From the cell containing the given text, extract its center point as [x, y] coordinate. 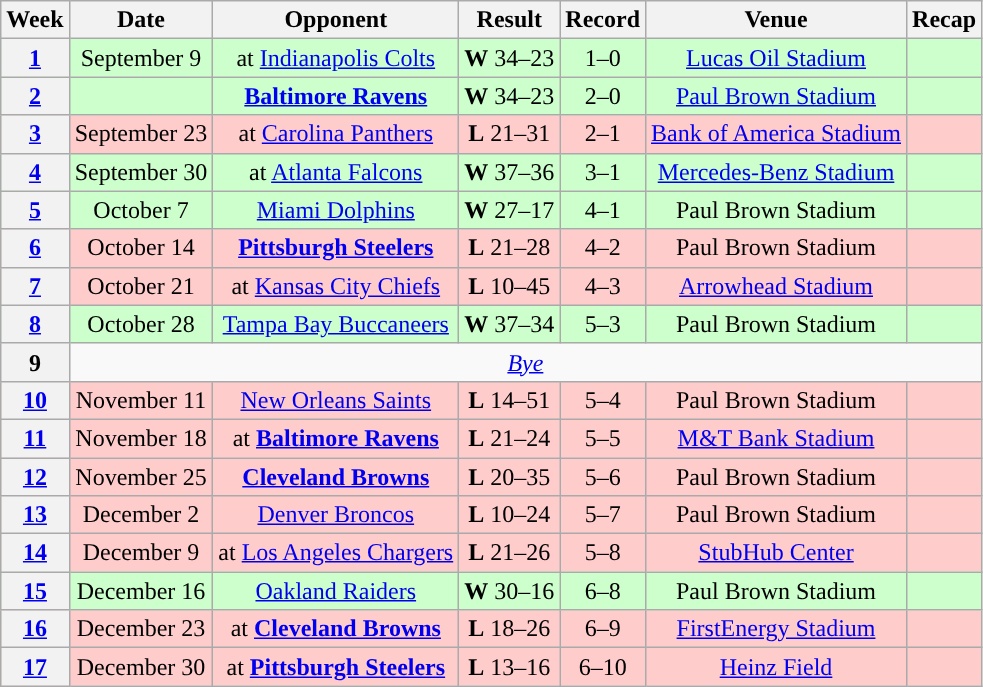
December 2 [141, 515]
October 7 [141, 210]
L 10–45 [510, 286]
7 [35, 286]
17 [35, 667]
10 [35, 400]
5 [35, 210]
1–0 [603, 58]
L 21–26 [510, 553]
13 [35, 515]
L 10–24 [510, 515]
6–9 [603, 629]
Tampa Bay Buccaneers [336, 324]
W 37–36 [510, 172]
2–1 [603, 134]
4–2 [603, 248]
3–1 [603, 172]
4 [35, 172]
14 [35, 553]
11 [35, 438]
Week [35, 20]
Recap [944, 20]
Record [603, 20]
5–3 [603, 324]
December 23 [141, 629]
Arrowhead Stadium [776, 286]
October 21 [141, 286]
5–8 [603, 553]
6 [35, 248]
at Indianapolis Colts [336, 58]
5–6 [603, 477]
Heinz Field [776, 667]
16 [35, 629]
September 23 [141, 134]
L 21–24 [510, 438]
12 [35, 477]
L 18–26 [510, 629]
Result [510, 20]
15 [35, 591]
at Pittsburgh Steelers [336, 667]
M&T Bank Stadium [776, 438]
at Kansas City Chiefs [336, 286]
Bye [525, 362]
Venue [776, 20]
8 [35, 324]
4–3 [603, 286]
Denver Broncos [336, 515]
Mercedes-Benz Stadium [776, 172]
FirstEnergy Stadium [776, 629]
December 30 [141, 667]
L 14–51 [510, 400]
2 [35, 96]
6–10 [603, 667]
September 9 [141, 58]
at Baltimore Ravens [336, 438]
4–1 [603, 210]
L 13–16 [510, 667]
W 27–17 [510, 210]
at Carolina Panthers [336, 134]
W 37–34 [510, 324]
Oakland Raiders [336, 591]
StubHub Center [776, 553]
6–8 [603, 591]
October 28 [141, 324]
Bank of America Stadium [776, 134]
5–5 [603, 438]
November 11 [141, 400]
L 20–35 [510, 477]
New Orleans Saints [336, 400]
September 30 [141, 172]
Date [141, 20]
Cleveland Browns [336, 477]
at Los Angeles Chargers [336, 553]
December 16 [141, 591]
L 21–31 [510, 134]
Miami Dolphins [336, 210]
Pittsburgh Steelers [336, 248]
October 14 [141, 248]
at Cleveland Browns [336, 629]
November 25 [141, 477]
at Atlanta Falcons [336, 172]
2–0 [603, 96]
1 [35, 58]
Lucas Oil Stadium [776, 58]
5–7 [603, 515]
5–4 [603, 400]
November 18 [141, 438]
December 9 [141, 553]
3 [35, 134]
L 21–28 [510, 248]
9 [35, 362]
W 30–16 [510, 591]
Baltimore Ravens [336, 96]
Opponent [336, 20]
